Provide the (X, Y) coordinate of the cell's center where the given text is located.  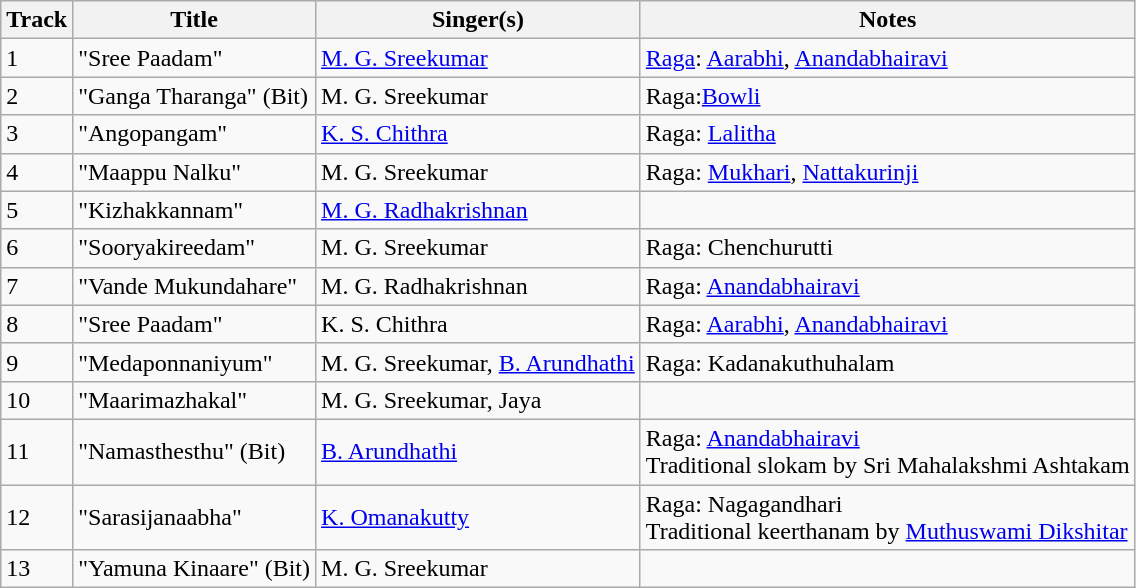
Raga: Anandabhairavi (888, 286)
Notes (888, 20)
2 (37, 96)
"Angopangam" (194, 134)
Raga: Lalitha (888, 134)
"Sarasijanaabha" (194, 516)
"Maappu Nalku" (194, 172)
"Ganga Tharanga" (Bit) (194, 96)
1 (37, 58)
Raga: Mukhari, Nattakurinji (888, 172)
"Yamuna Kinaare" (Bit) (194, 569)
M. G. Sreekumar, Jaya (478, 400)
Raga:Bowli (888, 96)
Title (194, 20)
Raga: NagagandhariTraditional keerthanam by Muthuswami Dikshitar (888, 516)
12 (37, 516)
Raga: AnandabhairaviTraditional slokam by Sri Mahalakshmi Ashtakam (888, 452)
Singer(s) (478, 20)
Raga: Chenchurutti (888, 248)
K. Omanakutty (478, 516)
11 (37, 452)
9 (37, 362)
6 (37, 248)
10 (37, 400)
"Namasthesthu" (Bit) (194, 452)
8 (37, 324)
"Maarimazhakal" (194, 400)
"Medaponnaniyum" (194, 362)
"Kizhakkannam" (194, 210)
Raga: Kadanakuthuhalam (888, 362)
"Sooryakireedam" (194, 248)
"Vande Mukundahare" (194, 286)
Track (37, 20)
B. Arundhathi (478, 452)
3 (37, 134)
13 (37, 569)
7 (37, 286)
M. G. Sreekumar, B. Arundhathi (478, 362)
4 (37, 172)
5 (37, 210)
